From the cell containing the given text, extract its center point as (x, y) coordinate. 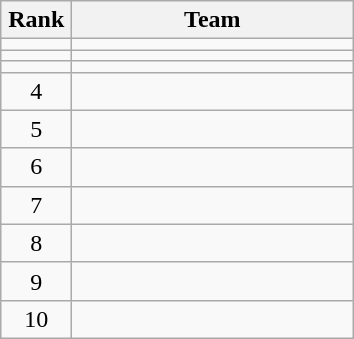
6 (36, 167)
10 (36, 319)
8 (36, 243)
Team (212, 20)
Rank (36, 20)
9 (36, 281)
7 (36, 205)
4 (36, 91)
5 (36, 129)
